Detect which cell encompasses the target text, then output its [X, Y] center coordinate. 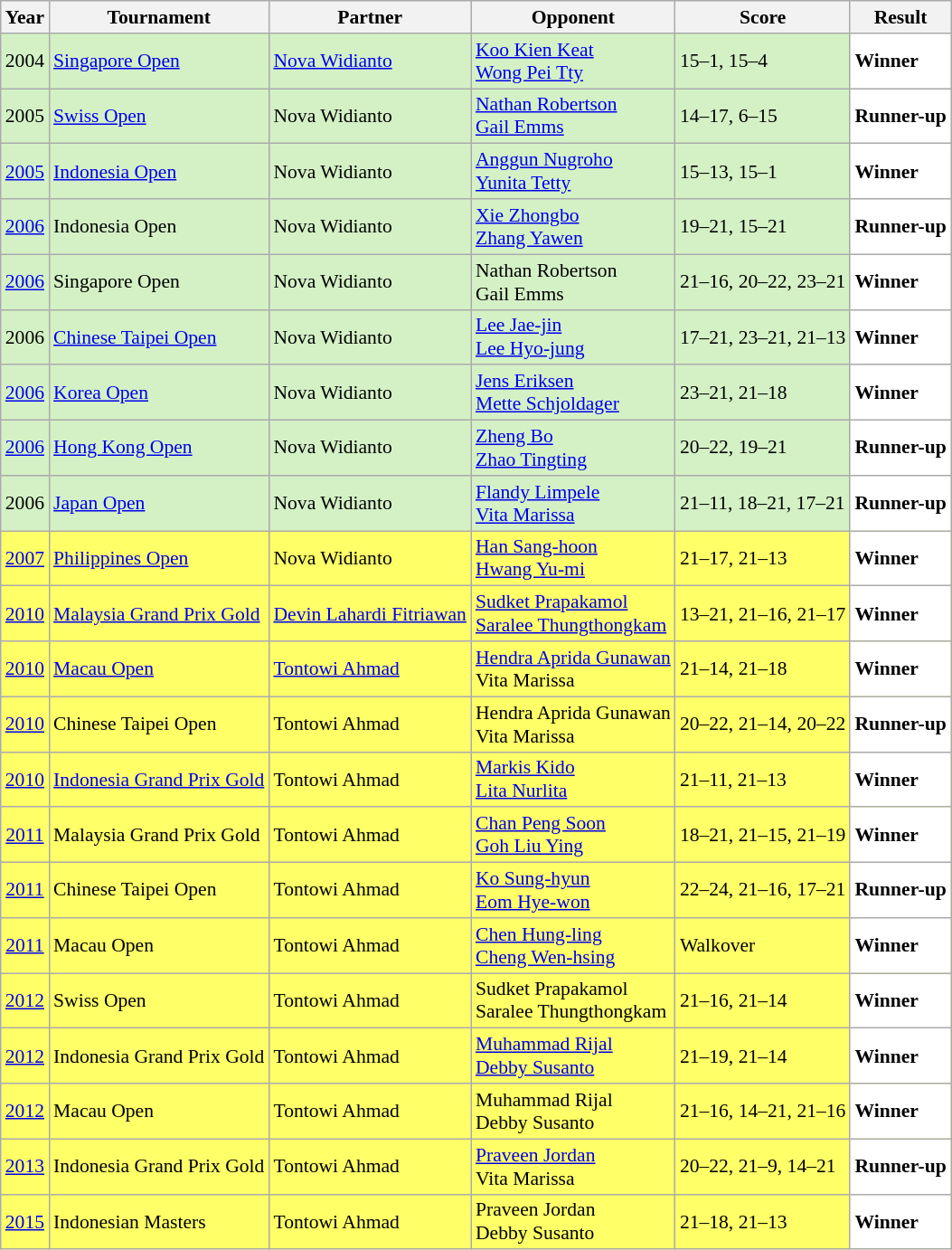
15–13, 15–1 [763, 172]
Year [25, 17]
Opponent [573, 17]
20–22, 19–21 [763, 449]
21–11, 18–21, 17–21 [763, 503]
Han Sang-hoon Hwang Yu-mi [573, 559]
Markis Kido Lita Nurlita [573, 780]
15–1, 15–4 [763, 62]
Chen Hung-ling Cheng Wen-hsing [573, 946]
Philippines Open [159, 559]
23–21, 21–18 [763, 393]
21–11, 21–13 [763, 780]
Hong Kong Open [159, 449]
2004 [25, 62]
Koo Kien Keat Wong Pei Tty [573, 62]
20–22, 21–14, 20–22 [763, 724]
21–16, 21–14 [763, 1000]
13–21, 21–16, 21–17 [763, 613]
Score [763, 17]
21–16, 20–22, 23–21 [763, 282]
17–21, 23–21, 21–13 [763, 336]
21–18, 21–13 [763, 1221]
21–16, 14–21, 21–16 [763, 1111]
Indonesian Masters [159, 1221]
Jens Eriksen Mette Schjoldager [573, 393]
Zheng Bo Zhao Tingting [573, 449]
2013 [25, 1167]
Result [900, 17]
21–14, 21–18 [763, 669]
Tournament [159, 17]
Praveen Jordan Debby Susanto [573, 1221]
Praveen Jordan Vita Marissa [573, 1167]
19–21, 15–21 [763, 226]
2015 [25, 1221]
18–21, 21–15, 21–19 [763, 836]
Anggun Nugroho Yunita Tetty [573, 172]
Korea Open [159, 393]
21–19, 21–14 [763, 1056]
2007 [25, 559]
Partner [370, 17]
Devin Lahardi Fitriawan [370, 613]
14–17, 6–15 [763, 116]
20–22, 21–9, 14–21 [763, 1167]
Ko Sung-hyun Eom Hye-won [573, 890]
Chan Peng Soon Goh Liu Ying [573, 836]
Lee Jae-jin Lee Hyo-jung [573, 336]
22–24, 21–16, 17–21 [763, 890]
Flandy Limpele Vita Marissa [573, 503]
21–17, 21–13 [763, 559]
Walkover [763, 946]
Japan Open [159, 503]
Xie Zhongbo Zhang Yawen [573, 226]
